Return [x, y] of the center of cell containing provided text 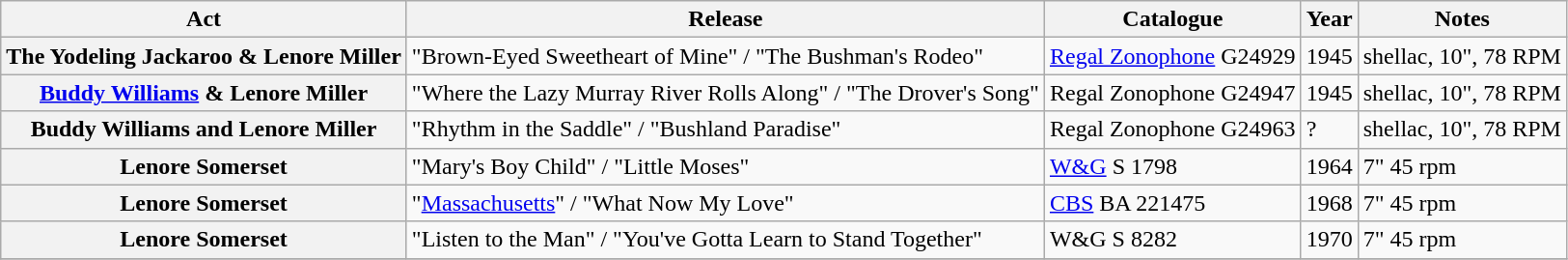
1968 [1330, 203]
The Yodeling Jackaroo & Lenore Miller [205, 56]
Buddy Williams & Lenore Miller [205, 93]
"Massachusetts" / "What Now My Love" [726, 203]
"Rhythm in the Saddle" / "Bushland Paradise" [726, 130]
"Listen to the Man" / "You've Gotta Learn to Stand Together" [726, 240]
1964 [1330, 166]
W&G S 1798 [1172, 166]
W&G S 8282 [1172, 240]
Regal Zonophone G24947 [1172, 93]
Regal Zonophone G24963 [1172, 130]
CBS BA 221475 [1172, 203]
"Mary's Boy Child" / "Little Moses" [726, 166]
Regal Zonophone G24929 [1172, 56]
"Brown-Eyed Sweetheart of Mine" / "The Bushman's Rodeo" [726, 56]
Notes [1462, 19]
Buddy Williams and Lenore Miller [205, 130]
Release [726, 19]
"Where the Lazy Murray River Rolls Along" / "The Drover's Song" [726, 93]
? [1330, 130]
Year [1330, 19]
Act [205, 19]
Catalogue [1172, 19]
1970 [1330, 240]
